Extract the (x, y) coordinate from the center of the cell holding the provided text.  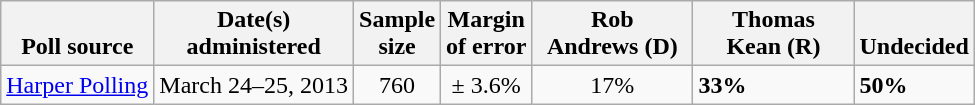
Undecided (914, 34)
Date(s)administered (254, 34)
17% (612, 85)
RobAndrews (D) (612, 34)
March 24–25, 2013 (254, 85)
Harper Polling (78, 85)
760 (398, 85)
± 3.6% (486, 85)
50% (914, 85)
33% (774, 85)
ThomasKean (R) (774, 34)
Samplesize (398, 34)
Marginof error (486, 34)
Poll source (78, 34)
